For the text-containing cell, return its midpoint in [x, y] coordinate format. 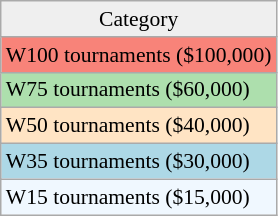
W75 tournaments ($60,000) [139, 90]
W50 tournaments ($40,000) [139, 126]
Category [139, 19]
W100 tournaments ($100,000) [139, 55]
W35 tournaments ($30,000) [139, 162]
W15 tournaments ($15,000) [139, 197]
